Locate the cell with the specified text and output its (X, Y) center coordinate. 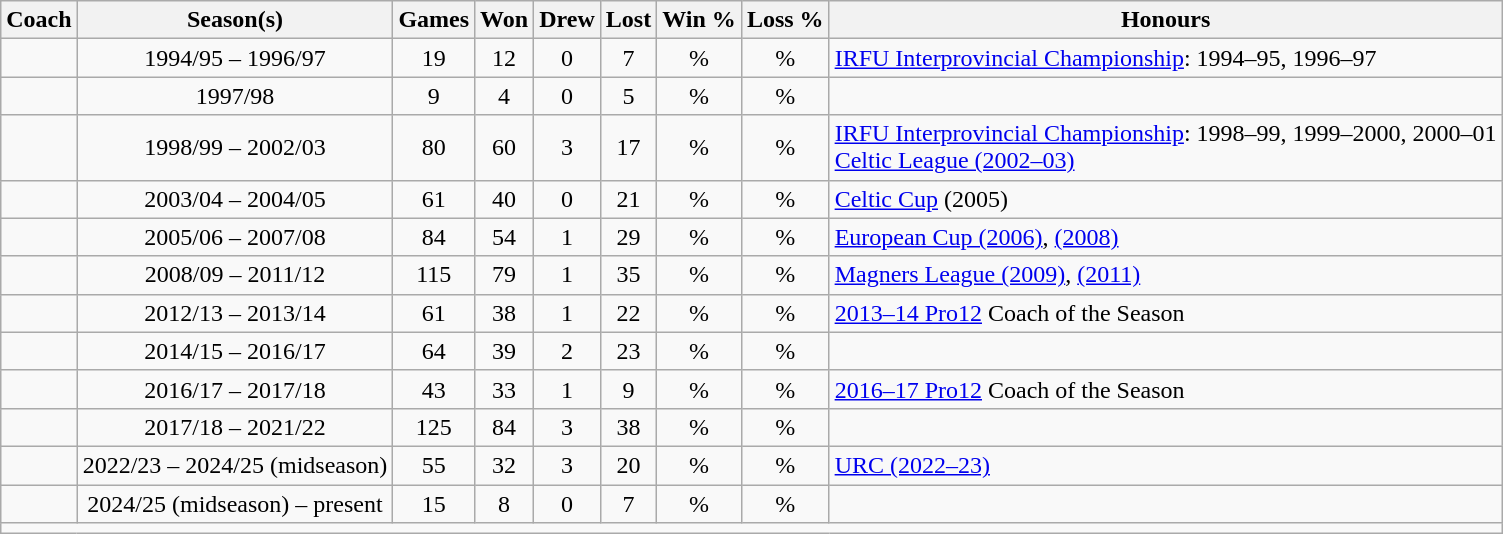
2012/13 – 2013/14 (235, 313)
21 (628, 199)
2 (568, 351)
33 (504, 389)
Drew (568, 20)
2017/18 – 2021/22 (235, 427)
2016/17 – 2017/18 (235, 389)
IRFU Interprovincial Championship: 1998–99, 1999–2000, 2000–01Celtic League (2002–03) (1166, 148)
Games (434, 20)
Honours (1166, 20)
35 (628, 275)
19 (434, 58)
43 (434, 389)
39 (504, 351)
Loss % (785, 20)
1994/95 – 1996/97 (235, 58)
2005/06 – 2007/08 (235, 237)
2013–14 Pro12 Coach of the Season (1166, 313)
23 (628, 351)
125 (434, 427)
60 (504, 148)
4 (504, 96)
Coach (39, 20)
2003/04 – 2004/05 (235, 199)
Magners League (2009), (2011) (1166, 275)
15 (434, 503)
22 (628, 313)
URC (2022–23) (1166, 465)
IRFU Interprovincial Championship: 1994–95, 1996–97 (1166, 58)
Celtic Cup (2005) (1166, 199)
2008/09 – 2011/12 (235, 275)
64 (434, 351)
40 (504, 199)
5 (628, 96)
Season(s) (235, 20)
European Cup (2006), (2008) (1166, 237)
12 (504, 58)
Lost (628, 20)
55 (434, 465)
2024/25 (midseason) – present (235, 503)
2022/23 – 2024/25 (midseason) (235, 465)
79 (504, 275)
2014/15 – 2016/17 (235, 351)
1998/99 – 2002/03 (235, 148)
2016–17 Pro12 Coach of the Season (1166, 389)
115 (434, 275)
1997/98 (235, 96)
20 (628, 465)
32 (504, 465)
29 (628, 237)
8 (504, 503)
17 (628, 148)
54 (504, 237)
Win % (700, 20)
Won (504, 20)
80 (434, 148)
